Provide the (X, Y) coordinate of the cell's center where the given text is located.  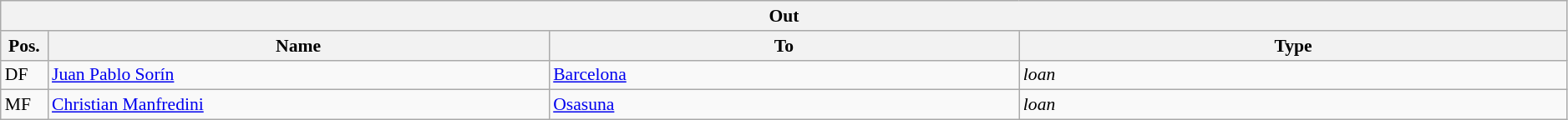
DF (24, 75)
Type (1293, 46)
Osasuna (784, 105)
Christian Manfredini (298, 105)
Barcelona (784, 75)
Name (298, 46)
Pos. (24, 46)
Juan Pablo Sorín (298, 75)
Out (784, 16)
MF (24, 105)
To (784, 46)
